Identify which cell holds the provided text, then report its [x, y] central coordinate. 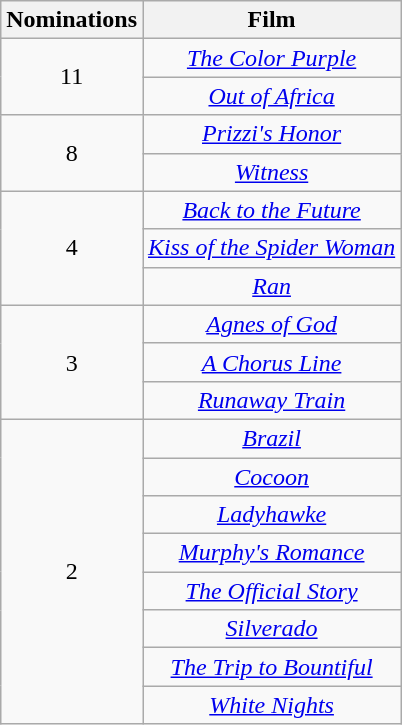
4 [72, 248]
Nominations [72, 20]
Ran [271, 286]
3 [72, 362]
Kiss of the Spider Woman [271, 248]
Murphy's Romance [271, 553]
Back to the Future [271, 210]
The Color Purple [271, 58]
White Nights [271, 705]
Silverado [271, 629]
Prizzi's Honor [271, 134]
The Official Story [271, 591]
Brazil [271, 438]
Runaway Train [271, 400]
11 [72, 77]
Cocoon [271, 477]
A Chorus Line [271, 362]
Film [271, 20]
Witness [271, 172]
8 [72, 153]
Ladyhawke [271, 515]
The Trip to Bountiful [271, 667]
2 [72, 571]
Agnes of God [271, 324]
Out of Africa [271, 96]
